Determine the [X, Y] coordinate at the center of the cell enclosing the given text.  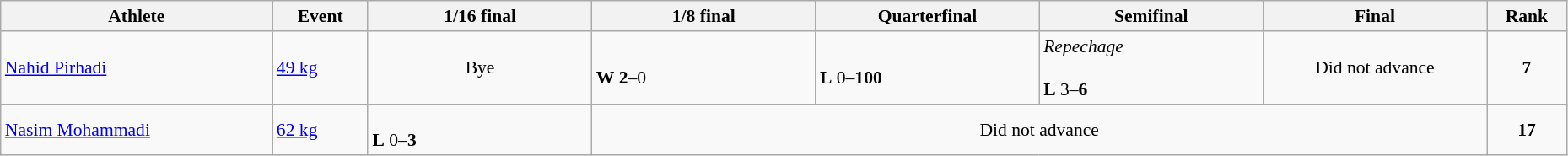
W 2–0 [703, 67]
Final [1375, 16]
L 0–100 [928, 67]
62 kg [321, 130]
Rank [1527, 16]
Semifinal [1150, 16]
1/16 final [479, 16]
RepechageL 3–6 [1150, 67]
1/8 final [703, 16]
Bye [479, 67]
Nasim Mohammadi [137, 130]
49 kg [321, 67]
Athlete [137, 16]
Event [321, 16]
7 [1527, 67]
L 0–3 [479, 130]
Nahid Pirhadi [137, 67]
17 [1527, 130]
Quarterfinal [928, 16]
